Detect which cell encompasses the target text, then output its (X, Y) center coordinate. 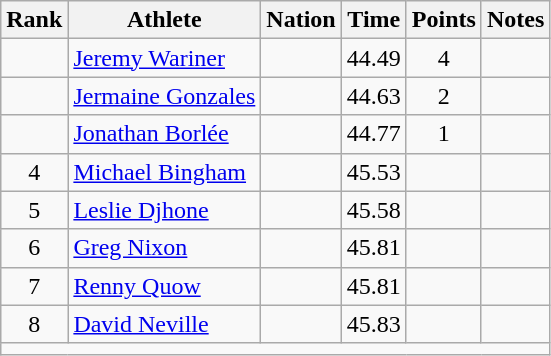
7 (34, 286)
Notes (515, 20)
Rank (34, 20)
45.83 (374, 324)
5 (34, 210)
Jeremy Wariner (164, 58)
8 (34, 324)
Greg Nixon (164, 248)
44.77 (374, 134)
Time (374, 20)
2 (444, 96)
Jermaine Gonzales (164, 96)
44.63 (374, 96)
Michael Bingham (164, 172)
45.58 (374, 210)
Leslie Djhone (164, 210)
Jonathan Borlée (164, 134)
6 (34, 248)
1 (444, 134)
44.49 (374, 58)
Nation (301, 20)
45.53 (374, 172)
Athlete (164, 20)
David Neville (164, 324)
Points (444, 20)
Renny Quow (164, 286)
